Extract the (X, Y) coordinate from the center of the cell holding the provided text.  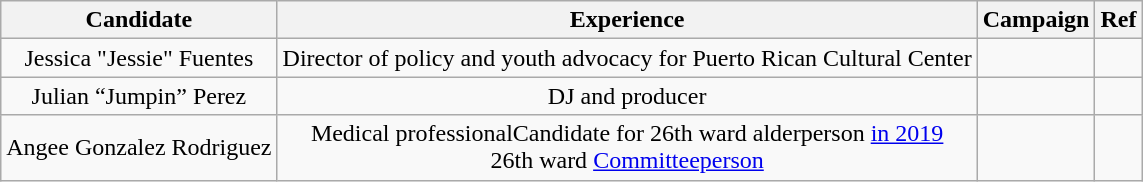
Campaign (1036, 20)
DJ and producer (627, 96)
Angee Gonzalez Rodriguez (139, 148)
Candidate (139, 20)
Medical professionalCandidate for 26th ward alderperson in 201926th ward Committeeperson (627, 148)
Julian “Jumpin” Perez (139, 96)
Director of policy and youth advocacy for Puerto Rican Cultural Center (627, 58)
Ref (1118, 20)
Experience (627, 20)
Jessica "Jessie" Fuentes (139, 58)
